Identify which cell holds the provided text, then report its [X, Y] central coordinate. 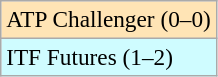
ITF Futures (1–2) [108, 57]
ATP Challenger (0–0) [108, 19]
